Return (X, Y) of the center of cell containing provided text 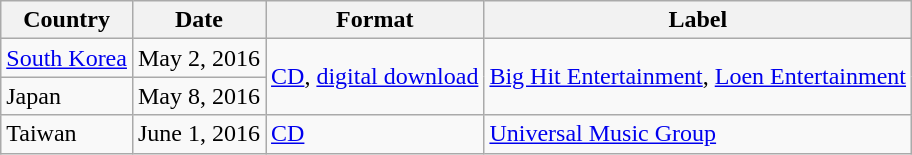
Universal Music Group (698, 134)
June 1, 2016 (198, 134)
Taiwan (67, 134)
Date (198, 20)
CD, digital download (375, 77)
Japan (67, 96)
CD (375, 134)
Country (67, 20)
May 8, 2016 (198, 96)
May 2, 2016 (198, 58)
Format (375, 20)
South Korea (67, 58)
Label (698, 20)
Big Hit Entertainment, Loen Entertainment (698, 77)
